Find where the given text appears and provide that cell's center as (X, Y) coordinate. 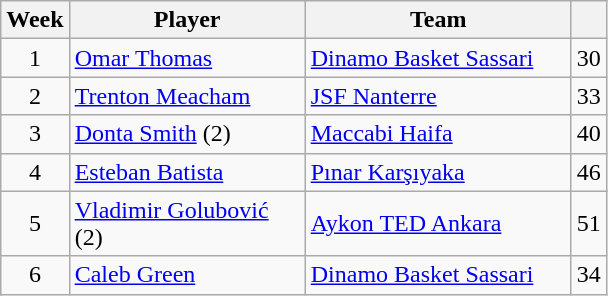
3 (35, 134)
Omar Thomas (187, 58)
34 (588, 275)
Caleb Green (187, 275)
Pınar Karşıyaka (438, 172)
5 (35, 224)
Maccabi Haifa (438, 134)
51 (588, 224)
40 (588, 134)
46 (588, 172)
Donta Smith (2) (187, 134)
4 (35, 172)
Vladimir Golubović (2) (187, 224)
Player (187, 20)
Esteban Batista (187, 172)
2 (35, 96)
1 (35, 58)
Team (438, 20)
30 (588, 58)
6 (35, 275)
Aykon TED Ankara (438, 224)
Trenton Meacham (187, 96)
Week (35, 20)
JSF Nanterre (438, 96)
33 (588, 96)
